Search for the cell housing the specified text and yield its (x, y) center coordinate. 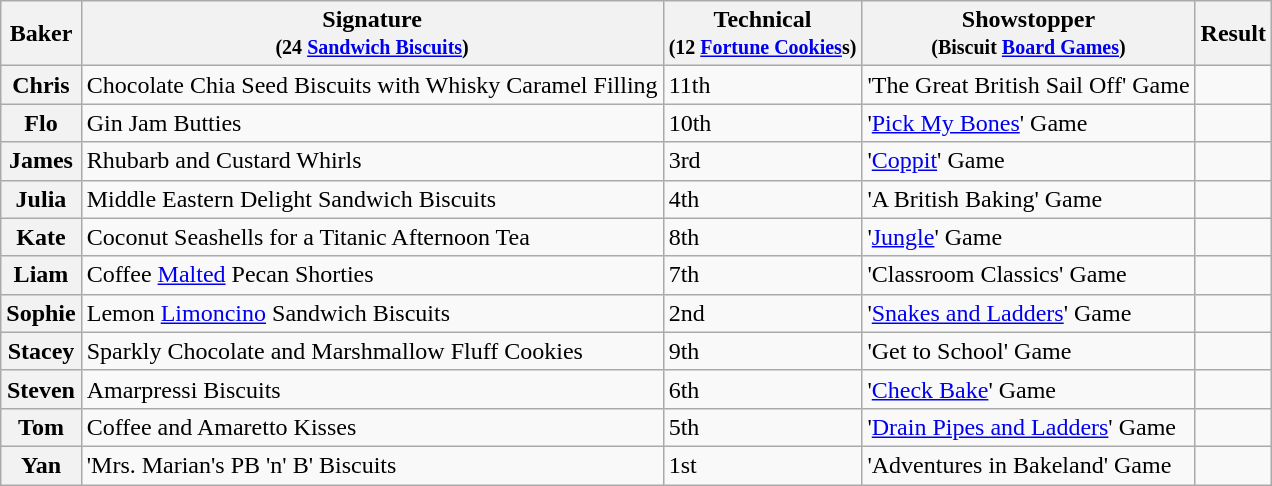
Rhubarb and Custard Whirls (372, 161)
Sophie (41, 313)
Coffee Malted Pecan Shorties (372, 275)
Sparkly Chocolate and Marshmallow Fluff Cookies (372, 351)
'Adventures in Bakeland' Game (1028, 465)
'Drain Pipes and Ladders' Game (1028, 427)
Coffee and Amaretto Kisses (372, 427)
Amarpressi Biscuits (372, 389)
'Check Bake' Game (1028, 389)
11th (762, 85)
3rd (762, 161)
'Get to School' Game (1028, 351)
1st (762, 465)
'Jungle' Game (1028, 237)
Tom (41, 427)
Baker (41, 34)
'Snakes and Ladders' Game (1028, 313)
Julia (41, 199)
10th (762, 123)
'Pick My Bones' Game (1028, 123)
'A British Baking' Game (1028, 199)
7th (762, 275)
8th (762, 237)
Result (1233, 34)
Chocolate Chia Seed Biscuits with Whisky Caramel Filling (372, 85)
Technical(12 Fortune Cookiess) (762, 34)
Coconut Seashells for a Titanic Afternoon Tea (372, 237)
'Mrs. Marian's PB 'n' B' Biscuits (372, 465)
Middle Eastern Delight Sandwich Biscuits (372, 199)
2nd (762, 313)
Chris (41, 85)
Liam (41, 275)
Stacey (41, 351)
Steven (41, 389)
James (41, 161)
Flo (41, 123)
Lemon Limoncino Sandwich Biscuits (372, 313)
6th (762, 389)
Showstopper(Biscuit Board Games) (1028, 34)
5th (762, 427)
'Coppit' Game (1028, 161)
Kate (41, 237)
4th (762, 199)
'Classroom Classics' Game (1028, 275)
'The Great British Sail Off' Game (1028, 85)
9th (762, 351)
Yan (41, 465)
Signature(24 Sandwich Biscuits) (372, 34)
Gin Jam Butties (372, 123)
